Detect which cell encompasses the target text, then output its [x, y] center coordinate. 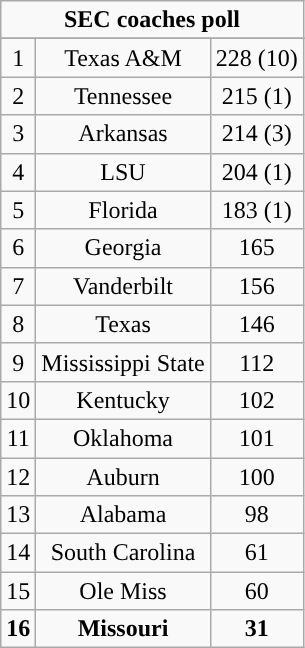
10 [18, 400]
11 [18, 438]
31 [256, 629]
12 [18, 477]
Auburn [123, 477]
3 [18, 134]
215 (1) [256, 96]
5 [18, 210]
Texas [123, 324]
16 [18, 629]
112 [256, 362]
214 (3) [256, 134]
LSU [123, 172]
Missouri [123, 629]
102 [256, 400]
100 [256, 477]
6 [18, 248]
204 (1) [256, 172]
7 [18, 286]
Texas A&M [123, 58]
Oklahoma [123, 438]
4 [18, 172]
14 [18, 553]
8 [18, 324]
15 [18, 591]
South Carolina [123, 553]
Alabama [123, 515]
98 [256, 515]
Georgia [123, 248]
1 [18, 58]
Florida [123, 210]
165 [256, 248]
13 [18, 515]
Mississippi State [123, 362]
Vanderbilt [123, 286]
60 [256, 591]
61 [256, 553]
Ole Miss [123, 591]
9 [18, 362]
2 [18, 96]
Kentucky [123, 400]
Arkansas [123, 134]
Tennessee [123, 96]
101 [256, 438]
183 (1) [256, 210]
SEC coaches poll [152, 20]
228 (10) [256, 58]
156 [256, 286]
146 [256, 324]
